Find where the given text appears and provide that cell's center as [X, Y] coordinate. 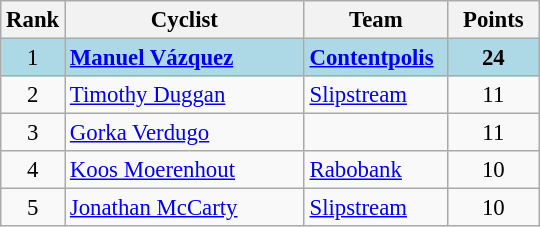
Timothy Duggan [185, 95]
Team [376, 20]
Rabobank [376, 170]
1 [33, 58]
Rank [33, 20]
2 [33, 95]
Points [493, 20]
3 [33, 133]
Jonathan McCarty [185, 208]
24 [493, 58]
Manuel Vázquez [185, 58]
4 [33, 170]
Cyclist [185, 20]
Contentpolis [376, 58]
Gorka Verdugo [185, 133]
5 [33, 208]
Koos Moerenhout [185, 170]
